Identify which cell holds the provided text, then report its (X, Y) central coordinate. 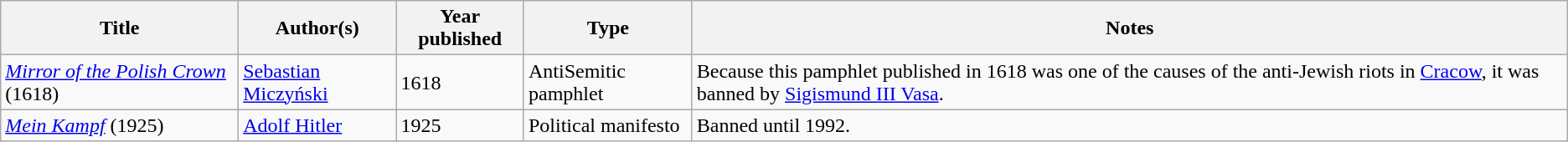
AntiSemitic pamphlet (608, 82)
Adolf Hitler (317, 125)
Banned until 1992. (1129, 125)
Author(s) (317, 28)
1925 (461, 125)
Because this pamphlet published in 1618 was one of the causes of the anti-Jewish riots in Cracow, it was banned by Sigismund III Vasa. (1129, 82)
Mirror of the Polish Crown (1618) (120, 82)
Type (608, 28)
Notes (1129, 28)
Political manifesto (608, 125)
Mein Kampf (1925) (120, 125)
Year published (461, 28)
1618 (461, 82)
Sebastian Miczyński (317, 82)
Title (120, 28)
